Return the (X, Y) coordinate for the center point of the cell that contains the specified text.  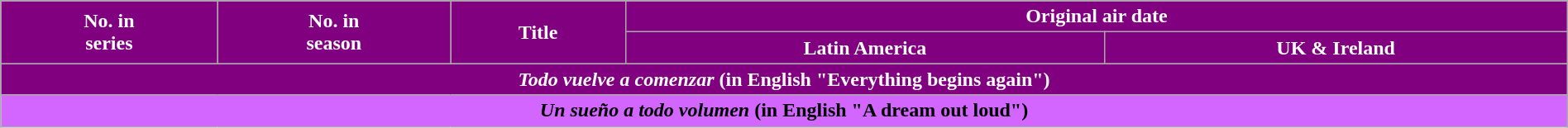
Title (538, 32)
Todo vuelve a comenzar (in English "Everything begins again") (784, 79)
No. inseries (109, 32)
Latin America (865, 48)
UK & Ireland (1336, 48)
Un sueño a todo volumen (in English "A dream out loud") (784, 111)
No. inseason (334, 32)
Original air date (1097, 17)
